Provide the [x, y] coordinate of the cell's center where the given text is located.  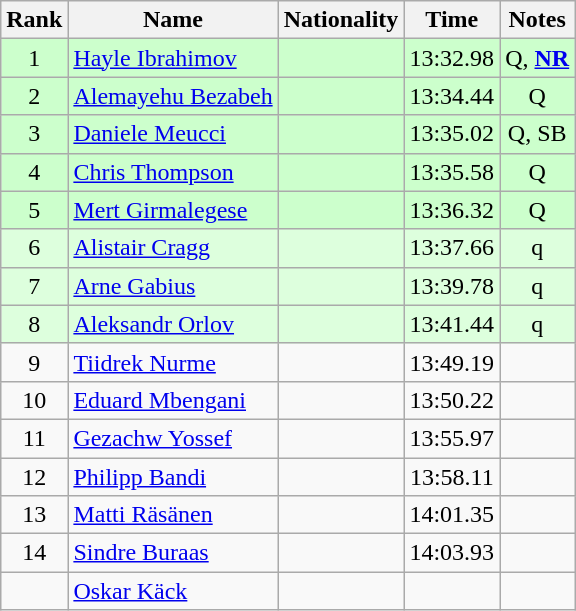
14 [34, 553]
2 [34, 96]
13:35.58 [452, 172]
Gezachw Yossef [173, 438]
8 [34, 324]
Q, SB [538, 134]
Mert Girmalegese [173, 210]
14:01.35 [452, 515]
Alemayehu Bezabeh [173, 96]
Rank [34, 20]
Chris Thompson [173, 172]
13:39.78 [452, 286]
9 [34, 362]
Notes [538, 20]
Nationality [341, 20]
14:03.93 [452, 553]
13 [34, 515]
Time [452, 20]
1 [34, 58]
6 [34, 248]
Q, NR [538, 58]
Oskar Käck [173, 591]
Arne Gabius [173, 286]
Name [173, 20]
11 [34, 438]
4 [34, 172]
13:37.66 [452, 248]
10 [34, 400]
Aleksandr Orlov [173, 324]
Alistair Cragg [173, 248]
12 [34, 477]
13:32.98 [452, 58]
Philipp Bandi [173, 477]
7 [34, 286]
13:55.97 [452, 438]
Hayle Ibrahimov [173, 58]
Sindre Buraas [173, 553]
13:50.22 [452, 400]
13:58.11 [452, 477]
Matti Räsänen [173, 515]
3 [34, 134]
13:34.44 [452, 96]
13:35.02 [452, 134]
13:49.19 [452, 362]
Eduard Mbengani [173, 400]
Tiidrek Nurme [173, 362]
13:41.44 [452, 324]
Daniele Meucci [173, 134]
5 [34, 210]
13:36.32 [452, 210]
